Provide the [X, Y] coordinate of the cell's center where the given text is located.  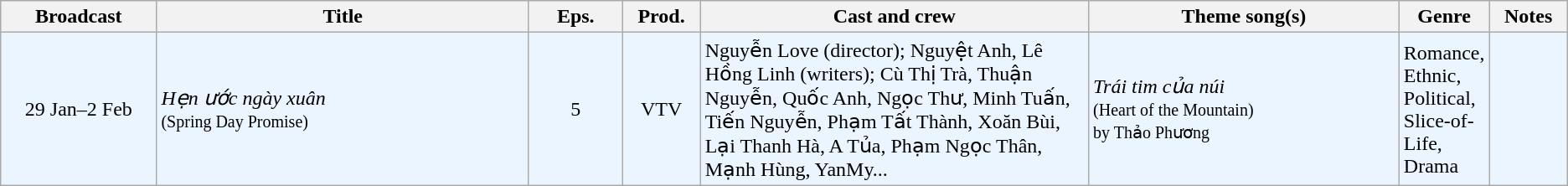
Title [343, 17]
Trái tim của núi (Heart of the Mountain)by Thảo Phương [1245, 109]
VTV [662, 109]
5 [575, 109]
Notes [1528, 17]
Broadcast [79, 17]
Genre [1444, 17]
Eps. [575, 17]
29 Jan–2 Feb [79, 109]
Theme song(s) [1245, 17]
Romance, Ethnic, Political, Slice-of-Life, Drama [1444, 109]
Hẹn ước ngày xuân (Spring Day Promise) [343, 109]
Prod. [662, 17]
Cast and crew [895, 17]
